Extract the [x, y] coordinate from the center of the cell holding the provided text.  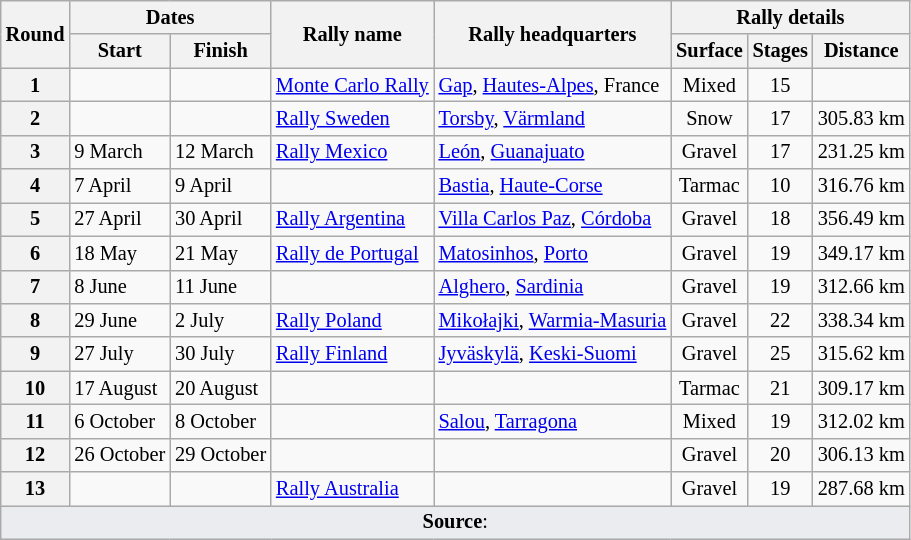
Alghero, Sardinia [553, 287]
2 [36, 118]
231.25 km [862, 152]
30 July [220, 354]
4 [36, 186]
25 [780, 354]
11 June [220, 287]
9 April [220, 186]
27 July [120, 354]
21 [780, 388]
356.49 km [862, 219]
Mikołajki, Warmia-Masuria [553, 320]
Rally Sweden [352, 118]
17 August [120, 388]
Torsby, Värmland [553, 118]
Surface [709, 51]
Gap, Hautes-Alpes, France [553, 85]
8 June [120, 287]
18 [780, 219]
Matosinhos, Porto [553, 253]
309.17 km [862, 388]
1 [36, 85]
Rally details [790, 17]
3 [36, 152]
316.76 km [862, 186]
Dates [170, 17]
Rally Finland [352, 354]
Rally Mexico [352, 152]
26 October [120, 455]
6 October [120, 421]
Rally name [352, 34]
5 [36, 219]
Round [36, 34]
Finish [220, 51]
11 [36, 421]
305.83 km [862, 118]
9 [36, 354]
13 [36, 489]
9 March [120, 152]
León, Guanajuato [553, 152]
Rally Argentina [352, 219]
Villa Carlos Paz, Córdoba [553, 219]
27 April [120, 219]
Start [120, 51]
6 [36, 253]
Bastia, Haute-Corse [553, 186]
312.66 km [862, 287]
30 April [220, 219]
338.34 km [862, 320]
22 [780, 320]
287.68 km [862, 489]
315.62 km [862, 354]
Stages [780, 51]
Rally Poland [352, 320]
7 April [120, 186]
Distance [862, 51]
Jyväskylä, Keski-Suomi [553, 354]
2 July [220, 320]
21 May [220, 253]
29 October [220, 455]
Snow [709, 118]
Monte Carlo Rally [352, 85]
306.13 km [862, 455]
7 [36, 287]
8 [36, 320]
349.17 km [862, 253]
Source: [456, 522]
12 March [220, 152]
312.02 km [862, 421]
20 August [220, 388]
29 June [120, 320]
8 October [220, 421]
Rally Australia [352, 489]
12 [36, 455]
Rally headquarters [553, 34]
20 [780, 455]
Salou, Tarragona [553, 421]
18 May [120, 253]
15 [780, 85]
Rally de Portugal [352, 253]
